Extract the (X, Y) coordinate from the center of the cell holding the provided text.  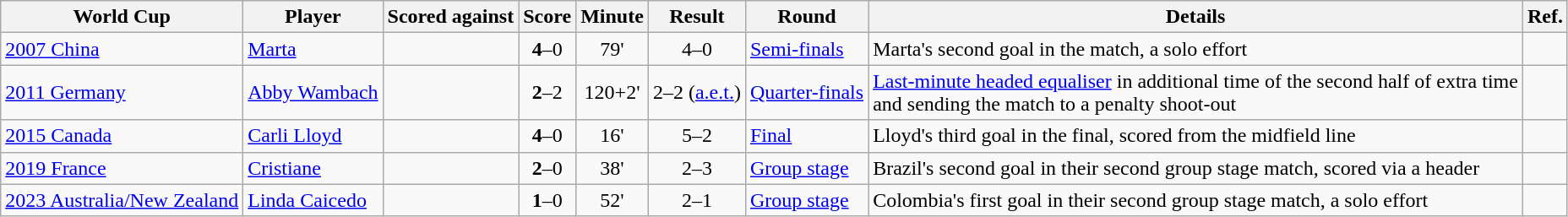
Cristiane (313, 168)
Score (547, 17)
Round (806, 17)
2–3 (696, 168)
2015 Canada (122, 136)
Ref. (1544, 17)
Semi-finals (806, 49)
2–2 (a.e.t.) (696, 93)
Quarter-finals (806, 93)
Abby Wambach (313, 93)
Result (696, 17)
38' (612, 168)
Minute (612, 17)
52' (612, 200)
World Cup (122, 17)
79' (612, 49)
Last-minute headed equaliser in additional time of the second half of extra timeand sending the match to a penalty shoot-out (1196, 93)
Marta's second goal in the match, a solo effort (1196, 49)
2007 China (122, 49)
2–1 (696, 200)
Carli Lloyd (313, 136)
2023 Australia/New Zealand (122, 200)
Marta (313, 49)
Lloyd's third goal in the final, scored from the midfield line (1196, 136)
Scored against (451, 17)
Player (313, 17)
2011 Germany (122, 93)
1–0 (547, 200)
Final (806, 136)
5–2 (696, 136)
120+2' (612, 93)
Colombia's first goal in their second group stage match, a solo effort (1196, 200)
Brazil's second goal in their second group stage match, scored via a header (1196, 168)
2–2 (547, 93)
Linda Caicedo (313, 200)
2019 France (122, 168)
2–0 (547, 168)
Details (1196, 17)
16' (612, 136)
